Identify which cell holds the provided text, then report its [x, y] central coordinate. 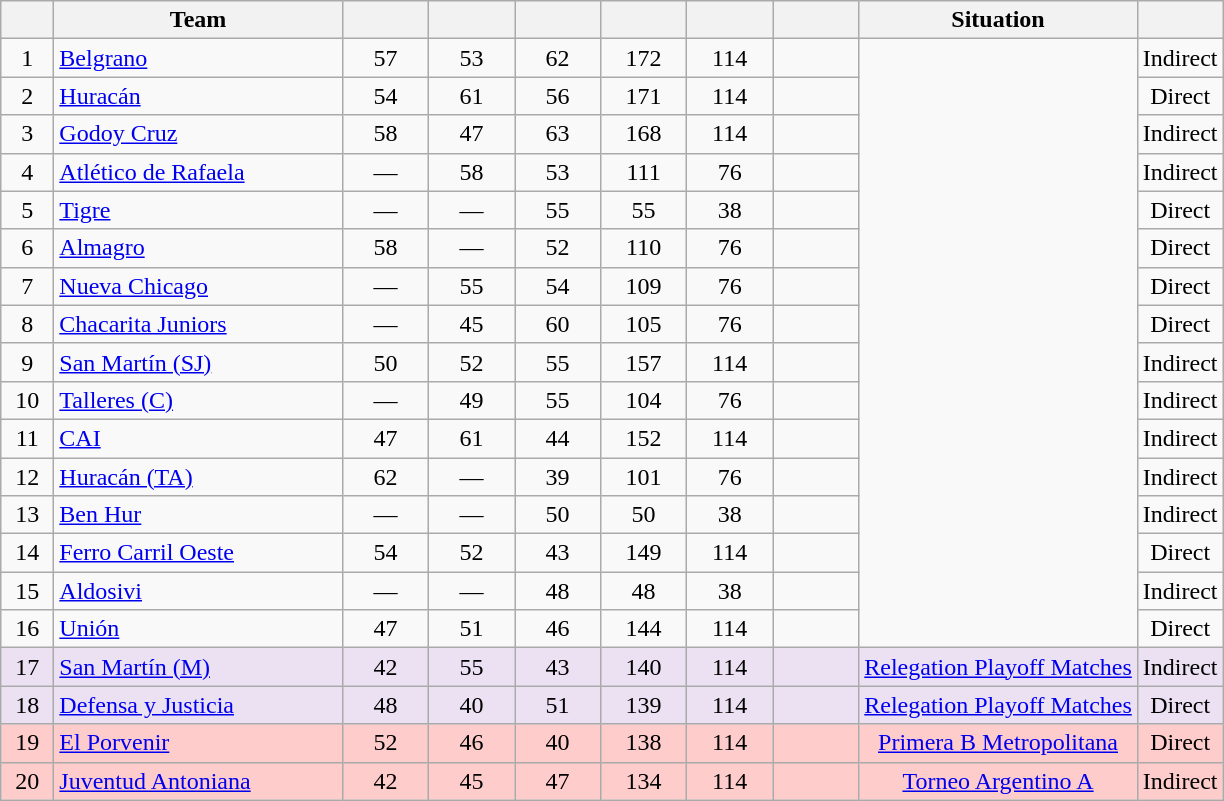
144 [644, 629]
Ben Hur [198, 515]
105 [644, 324]
Almagro [198, 248]
Belgrano [198, 58]
10 [28, 400]
14 [28, 553]
15 [28, 591]
19 [28, 743]
138 [644, 743]
Unión [198, 629]
Talleres (C) [198, 400]
20 [28, 781]
Chacarita Juniors [198, 324]
El Porvenir [198, 743]
2 [28, 96]
Godoy Cruz [198, 134]
Primera B Metropolitana [998, 743]
111 [644, 172]
140 [644, 667]
16 [28, 629]
Nueva Chicago [198, 286]
101 [644, 477]
17 [28, 667]
1 [28, 58]
Ferro Carril Oeste [198, 553]
Torneo Argentino A [998, 781]
7 [28, 286]
157 [644, 362]
149 [644, 553]
Aldosivi [198, 591]
63 [557, 134]
56 [557, 96]
104 [644, 400]
Juventud Antoniana [198, 781]
18 [28, 705]
5 [28, 210]
134 [644, 781]
109 [644, 286]
168 [644, 134]
Team [198, 20]
San Martín (M) [198, 667]
172 [644, 58]
39 [557, 477]
57 [385, 58]
Huracán [198, 96]
12 [28, 477]
8 [28, 324]
Atlético de Rafaela [198, 172]
Tigre [198, 210]
152 [644, 438]
110 [644, 248]
139 [644, 705]
6 [28, 248]
Situation [998, 20]
Defensa y Justicia [198, 705]
4 [28, 172]
60 [557, 324]
44 [557, 438]
13 [28, 515]
San Martín (SJ) [198, 362]
9 [28, 362]
11 [28, 438]
3 [28, 134]
CAI [198, 438]
Huracán (TA) [198, 477]
49 [471, 400]
171 [644, 96]
